Find where the given text appears and provide that cell's center as [X, Y] coordinate. 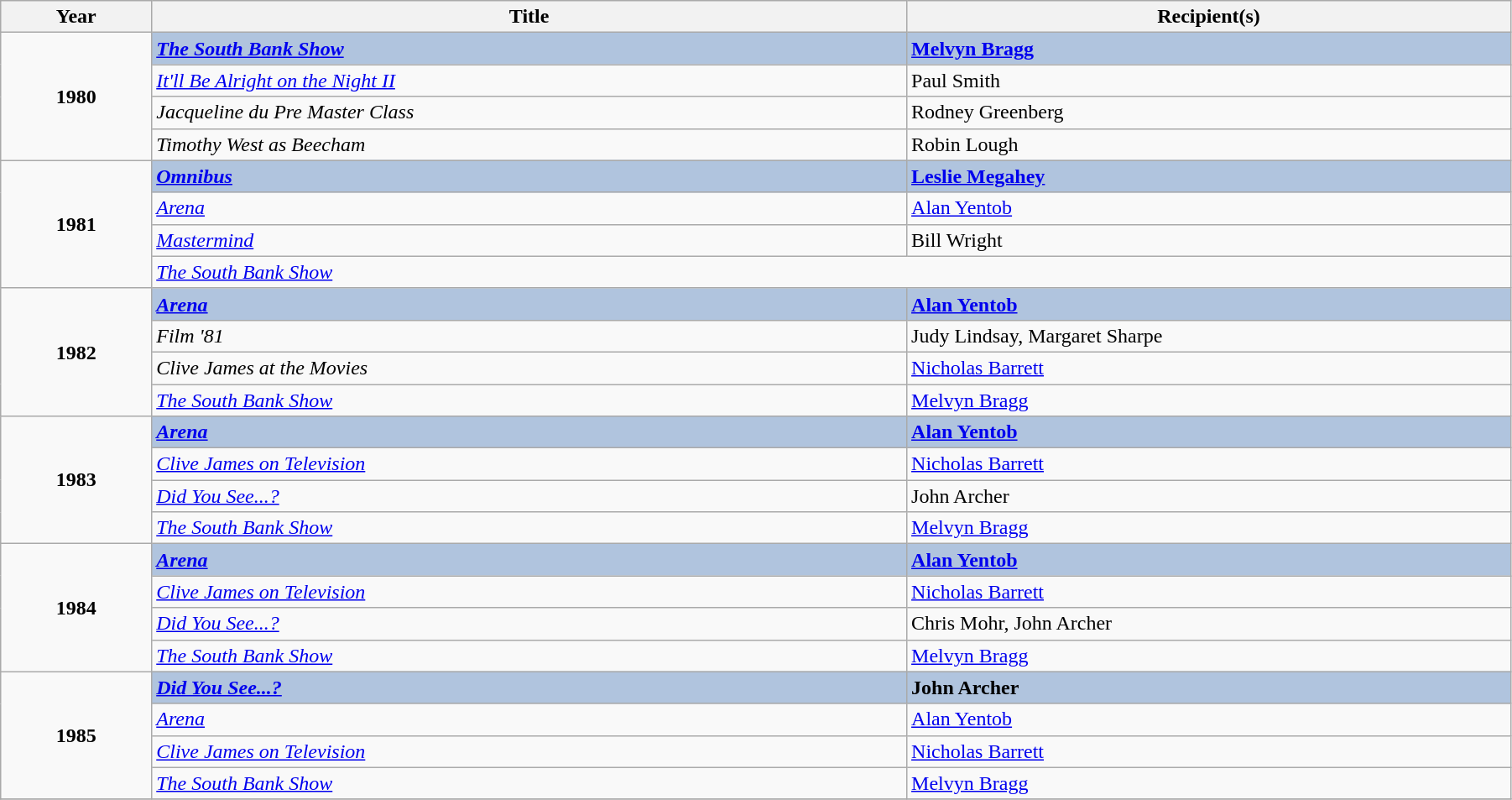
Rodney Greenberg [1209, 112]
Bill Wright [1209, 240]
Mastermind [529, 240]
It'll Be Alright on the Night II [529, 81]
1980 [76, 97]
1982 [76, 352]
1985 [76, 735]
Leslie Megahey [1209, 176]
Year [76, 17]
Judy Lindsay, Margaret Sharpe [1209, 336]
Recipient(s) [1209, 17]
1983 [76, 480]
Title [529, 17]
Chris Mohr, John Archer [1209, 624]
Timothy West as Beecham [529, 144]
1984 [76, 608]
Clive James at the Movies [529, 368]
1981 [76, 224]
Jacqueline du Pre Master Class [529, 112]
Robin Lough [1209, 144]
Film '81 [529, 336]
Omnibus [529, 176]
Paul Smith [1209, 81]
